Return the (X, Y) coordinate for the center point of the cell that contains the specified text.  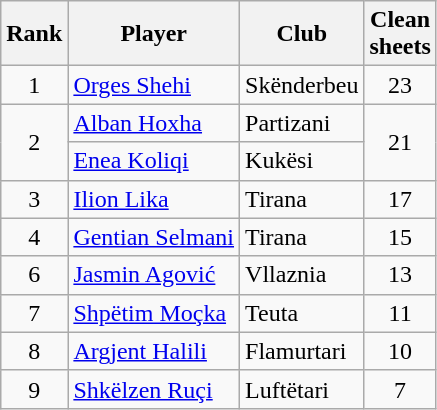
Kukësi (302, 161)
23 (400, 85)
Rank (34, 34)
2 (34, 142)
Enea Koliqi (154, 161)
Jasmin Agović (154, 275)
Vllaznia (302, 275)
10 (400, 351)
Player (154, 34)
Cleansheets (400, 34)
Teuta (302, 313)
Orges Shehi (154, 85)
13 (400, 275)
Skënderbeu (302, 85)
Luftëtari (302, 389)
21 (400, 142)
6 (34, 275)
Ilion Lika (154, 199)
9 (34, 389)
17 (400, 199)
Partizani (302, 123)
4 (34, 237)
15 (400, 237)
Gentian Selmani (154, 237)
Flamurtari (302, 351)
11 (400, 313)
Alban Hoxha (154, 123)
1 (34, 85)
3 (34, 199)
Club (302, 34)
Shpëtim Moçka (154, 313)
Argjent Halili (154, 351)
Shkëlzen Ruçi (154, 389)
8 (34, 351)
